Extract the (X, Y) coordinate from the center of the cell holding the provided text.  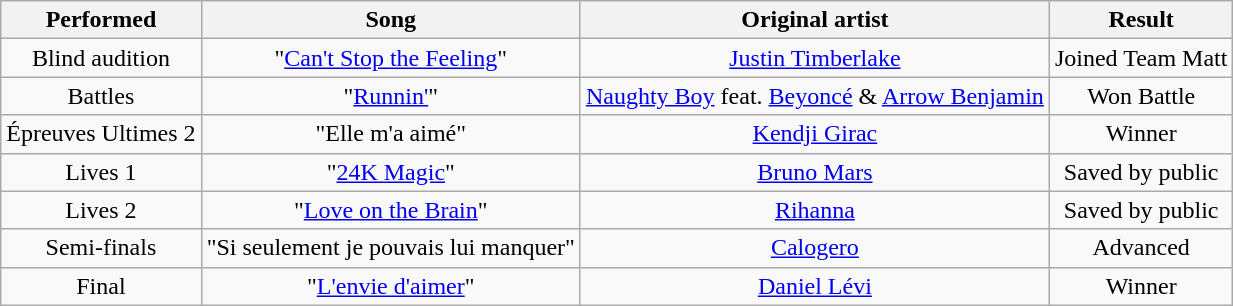
Calogero (814, 248)
Kendji Girac (814, 134)
Lives 2 (101, 210)
Final (101, 286)
"Can't Stop the Feeling" (390, 58)
"24K Magic" (390, 172)
Won Battle (1141, 96)
Advanced (1141, 248)
Performed (101, 20)
"Si seulement je pouvais lui manquer" (390, 248)
"Elle m'a aimé" (390, 134)
Rihanna (814, 210)
"L'envie d'aimer" (390, 286)
Naughty Boy feat. Beyoncé & Arrow Benjamin (814, 96)
Blind audition (101, 58)
Song (390, 20)
Bruno Mars (814, 172)
Result (1141, 20)
Original artist (814, 20)
"Love on the Brain" (390, 210)
Lives 1 (101, 172)
Joined Team Matt (1141, 58)
Justin Timberlake (814, 58)
Battles (101, 96)
"Runnin'" (390, 96)
Semi-finals (101, 248)
Épreuves Ultimes 2 (101, 134)
Daniel Lévi (814, 286)
